Search for the cell housing the specified text and yield its (X, Y) center coordinate. 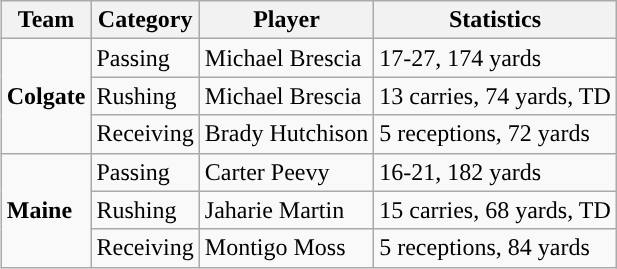
16-21, 182 yards (496, 172)
Statistics (496, 20)
Carter Peevy (286, 172)
Category (145, 20)
Montigo Moss (286, 248)
5 receptions, 84 yards (496, 248)
Jaharie Martin (286, 210)
Team (46, 20)
Maine (46, 210)
Colgate (46, 96)
13 carries, 74 yards, TD (496, 96)
17-27, 174 yards (496, 58)
5 receptions, 72 yards (496, 134)
Player (286, 20)
Brady Hutchison (286, 134)
15 carries, 68 yards, TD (496, 210)
